Return the (X, Y) coordinate for the center point of the cell that contains the specified text.  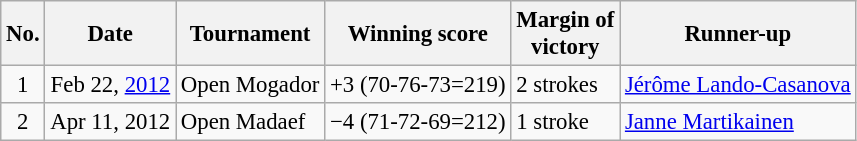
+3 (70-76-73=219) (418, 85)
1 stroke (566, 122)
Winning score (418, 34)
Apr 11, 2012 (110, 122)
Date (110, 34)
Runner-up (738, 34)
No. (23, 34)
2 (23, 122)
Tournament (250, 34)
Feb 22, 2012 (110, 85)
Open Mogador (250, 85)
Janne Martikainen (738, 122)
Margin ofvictory (566, 34)
−4 (71-72-69=212) (418, 122)
Open Madaef (250, 122)
1 (23, 85)
2 strokes (566, 85)
Jérôme Lando-Casanova (738, 85)
